Scan for the cell matching the given text and deliver its (x, y) coordinate at center. 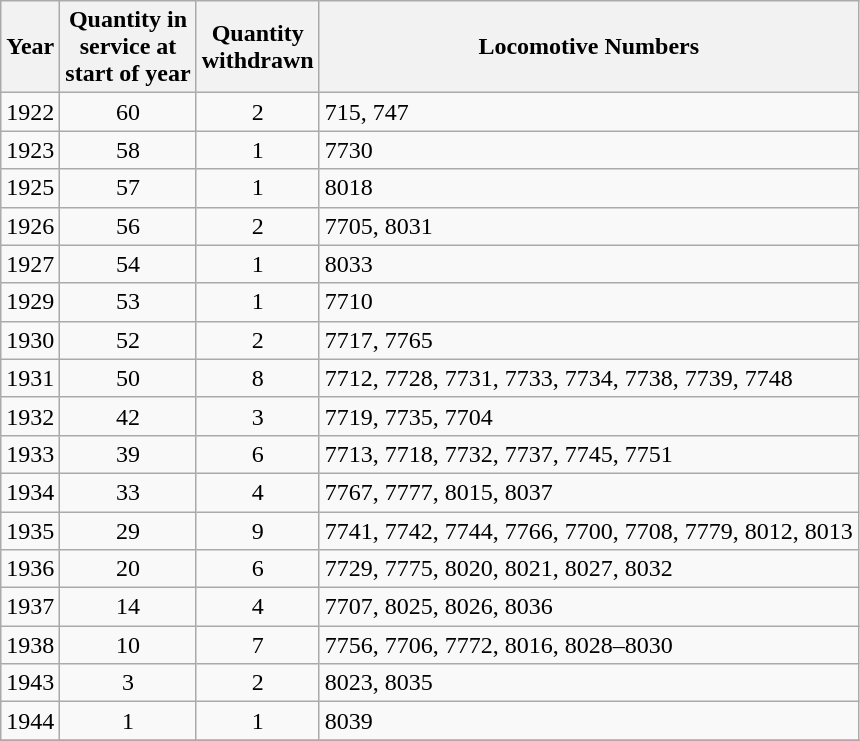
8033 (588, 264)
1933 (30, 454)
1938 (30, 645)
7729, 7775, 8020, 8021, 8027, 8032 (588, 569)
10 (128, 645)
42 (128, 416)
8018 (588, 188)
7730 (588, 150)
8 (258, 378)
715, 747 (588, 112)
1931 (30, 378)
58 (128, 150)
1930 (30, 340)
1943 (30, 683)
Quantity inservice atstart of year (128, 47)
7713, 7718, 7732, 7737, 7745, 7751 (588, 454)
7710 (588, 302)
1925 (30, 188)
Locomotive Numbers (588, 47)
7705, 8031 (588, 226)
7741, 7742, 7744, 7766, 7700, 7708, 7779, 8012, 8013 (588, 531)
7719, 7735, 7704 (588, 416)
1926 (30, 226)
1922 (30, 112)
8039 (588, 721)
1935 (30, 531)
1934 (30, 492)
14 (128, 607)
20 (128, 569)
7707, 8025, 8026, 8036 (588, 607)
7 (258, 645)
39 (128, 454)
56 (128, 226)
1944 (30, 721)
7712, 7728, 7731, 7733, 7734, 7738, 7739, 7748 (588, 378)
7767, 7777, 8015, 8037 (588, 492)
Quantitywithdrawn (258, 47)
9 (258, 531)
1927 (30, 264)
53 (128, 302)
29 (128, 531)
54 (128, 264)
50 (128, 378)
Year (30, 47)
1923 (30, 150)
1937 (30, 607)
7756, 7706, 7772, 8016, 8028–8030 (588, 645)
1936 (30, 569)
52 (128, 340)
33 (128, 492)
1929 (30, 302)
60 (128, 112)
7717, 7765 (588, 340)
57 (128, 188)
1932 (30, 416)
8023, 8035 (588, 683)
